Determine the (X, Y) coordinate at the center of the cell enclosing the given text.  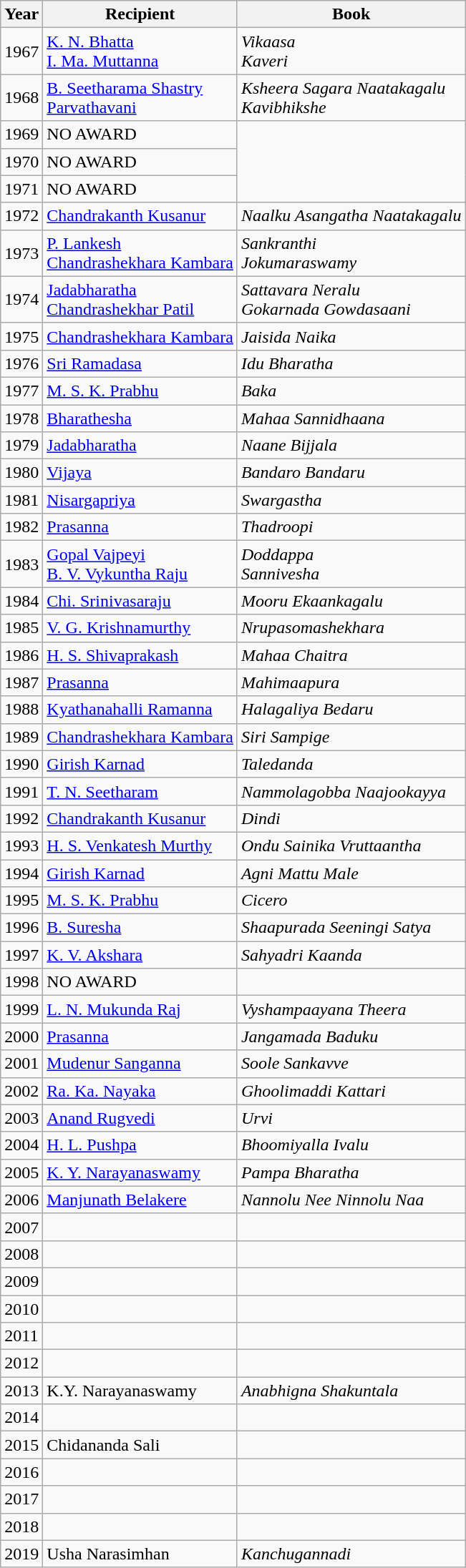
Bhoomiyalla Ivalu (351, 1145)
1974 (21, 299)
1999 (21, 1009)
Halagaliya Bedaru (351, 710)
K.Y. Narayanaswamy (140, 1391)
1986 (21, 655)
Kanchugannadi (351, 1554)
2000 (21, 1037)
Siri Sampige (351, 737)
2008 (21, 1254)
2009 (21, 1281)
Naalku Asangatha Naatakagalu (351, 216)
2003 (21, 1118)
Swargastha (351, 500)
Pampa Bharatha (351, 1172)
Bharathesha (140, 418)
2016 (21, 1472)
Gopal VajpeyiB. V. Vykuntha Raju (140, 564)
Year (21, 14)
2011 (21, 1336)
Soole Sankavve (351, 1064)
Mudenur Sanganna (140, 1064)
1988 (21, 710)
Book (351, 14)
1971 (21, 189)
2005 (21, 1172)
Anabhigna Shakuntala (351, 1391)
Recipient (140, 14)
1978 (21, 418)
1997 (21, 955)
1995 (21, 901)
Jadabharatha (140, 446)
Sankranthi Jokumaraswamy (351, 253)
Naane Bijjala (351, 446)
H. L. Pushpa (140, 1145)
1990 (21, 764)
Ghoolimaddi Kattari (351, 1091)
Cicero (351, 901)
2012 (21, 1363)
Kyathanahalli Ramanna (140, 710)
Anand Rugvedi (140, 1118)
2002 (21, 1091)
1976 (21, 363)
1967 (21, 52)
1981 (21, 500)
1982 (21, 527)
1993 (21, 846)
H. S. Shivaprakash (140, 655)
Taledanda (351, 764)
1984 (21, 601)
Sattavara Neralu Gokarnada Gowdasaani (351, 299)
1973 (21, 253)
K. V. Akshara (140, 955)
1991 (21, 791)
1968 (21, 97)
Dindi (351, 818)
Ra. Ka. Nayaka (140, 1091)
K. N. Bhatta I. Ma. Muttanna (140, 52)
V. G. Krishnamurthy (140, 628)
1985 (21, 628)
Chi. Srinivasaraju (140, 601)
Baka (351, 391)
Usha Narasimhan (140, 1554)
1983 (21, 564)
2015 (21, 1445)
2001 (21, 1064)
2004 (21, 1145)
Mahaa Sannidhaana (351, 418)
B. Seetharama Shastry Parvathavani (140, 97)
Nrupasomashekhara (351, 628)
Sahyadri Kaanda (351, 955)
Nisargapriya (140, 500)
2010 (21, 1308)
1996 (21, 928)
L. N. Mukunda Raj (140, 1009)
H. S. Venkatesh Murthy (140, 846)
Urvi (351, 1118)
Mahimaapura (351, 682)
1989 (21, 737)
Ondu Sainika Vruttaantha (351, 846)
Vijaya (140, 473)
Bandaro Bandaru (351, 473)
2013 (21, 1391)
Chidananda Sali (140, 1445)
Shaapurada Seeningi Satya (351, 928)
Mahaa Chaitra (351, 655)
2007 (21, 1227)
Idu Bharatha (351, 363)
2017 (21, 1499)
Thadroopi (351, 527)
T. N. Seetharam (140, 791)
Nammolagobba Naajookayya (351, 791)
1994 (21, 873)
1998 (21, 982)
1980 (21, 473)
Nannolu Nee Ninnolu Naa (351, 1200)
2006 (21, 1200)
DoddappaSannivesha (351, 564)
Agni Mattu Male (351, 873)
1979 (21, 446)
Vyshampaayana Theera (351, 1009)
2018 (21, 1527)
Manjunath Belakere (140, 1200)
1972 (21, 216)
Jangamada Baduku (351, 1037)
2014 (21, 1418)
1992 (21, 818)
1975 (21, 336)
1969 (21, 134)
B. Suresha (140, 928)
Sri Ramadasa (140, 363)
Jadabharatha Chandrashekhar Patil (140, 299)
1977 (21, 391)
Vikaasa Kaveri (351, 52)
1987 (21, 682)
Ksheera Sagara Naatakagalu Kavibhikshe (351, 97)
P. Lankesh Chandrashekhara Kambara (140, 253)
K. Y. Narayanaswamy (140, 1172)
1970 (21, 162)
Jaisida Naika (351, 336)
Mooru Ekaankagalu (351, 601)
2019 (21, 1554)
